Capture the cell that displays the provided text and extract its [x, y] central coordinate. 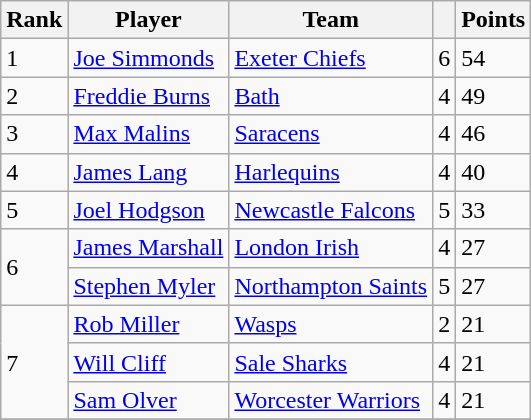
3 [34, 134]
Freddie Burns [148, 96]
Wasps [331, 324]
Player [148, 20]
Rob Miller [148, 324]
7 [34, 362]
54 [494, 58]
Harlequins [331, 172]
Joe Simmonds [148, 58]
London Irish [331, 248]
Will Cliff [148, 362]
Points [494, 20]
Sam Olver [148, 400]
Rank [34, 20]
33 [494, 210]
Bath [331, 96]
1 [34, 58]
49 [494, 96]
Max Malins [148, 134]
Sale Sharks [331, 362]
Exeter Chiefs [331, 58]
Newcastle Falcons [331, 210]
Saracens [331, 134]
Worcester Warriors [331, 400]
Stephen Myler [148, 286]
40 [494, 172]
Team [331, 20]
James Lang [148, 172]
46 [494, 134]
Joel Hodgson [148, 210]
James Marshall [148, 248]
Northampton Saints [331, 286]
